Output the [x, y] coordinate of the center of the cell containing the given text.  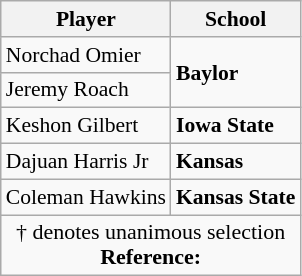
Iowa State [236, 126]
Coleman Hawkins [86, 197]
Player [86, 19]
Dajuan Harris Jr [86, 162]
† denotes unanimous selectionReference: [151, 246]
Kansas [236, 162]
Norchad Omier [86, 55]
Kansas State [236, 197]
Baylor [236, 72]
School [236, 19]
Jeremy Roach [86, 90]
Keshon Gilbert [86, 126]
